Scan for the cell matching the given text and deliver its [x, y] coordinate at center. 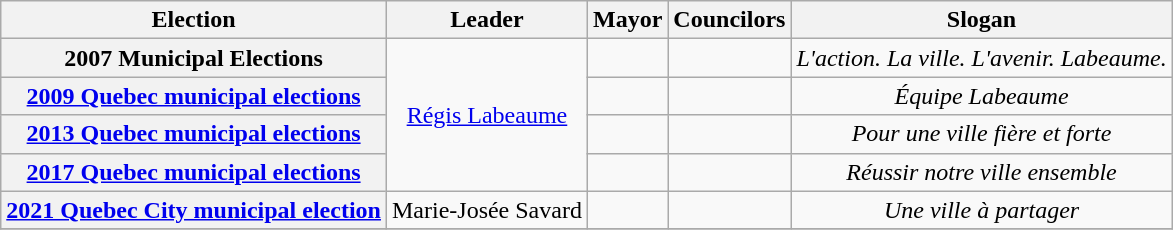
Équipe Labeaume [982, 96]
Councilors [730, 20]
2017 Quebec municipal elections [194, 172]
Slogan [982, 20]
Marie-Josée Savard [486, 210]
L'action. La ville. L'avenir. Labeaume. [982, 58]
2009 Quebec municipal elections [194, 96]
Réussir notre ville ensemble [982, 172]
Mayor [627, 20]
Pour une ville fière et forte [982, 134]
2021 Quebec City municipal election [194, 210]
Leader [486, 20]
2013 Quebec municipal elections [194, 134]
2007 Municipal Elections [194, 58]
Une ville à partager [982, 210]
Régis Labeaume [486, 115]
Election [194, 20]
